From the cell containing the given text, extract its center point as [x, y] coordinate. 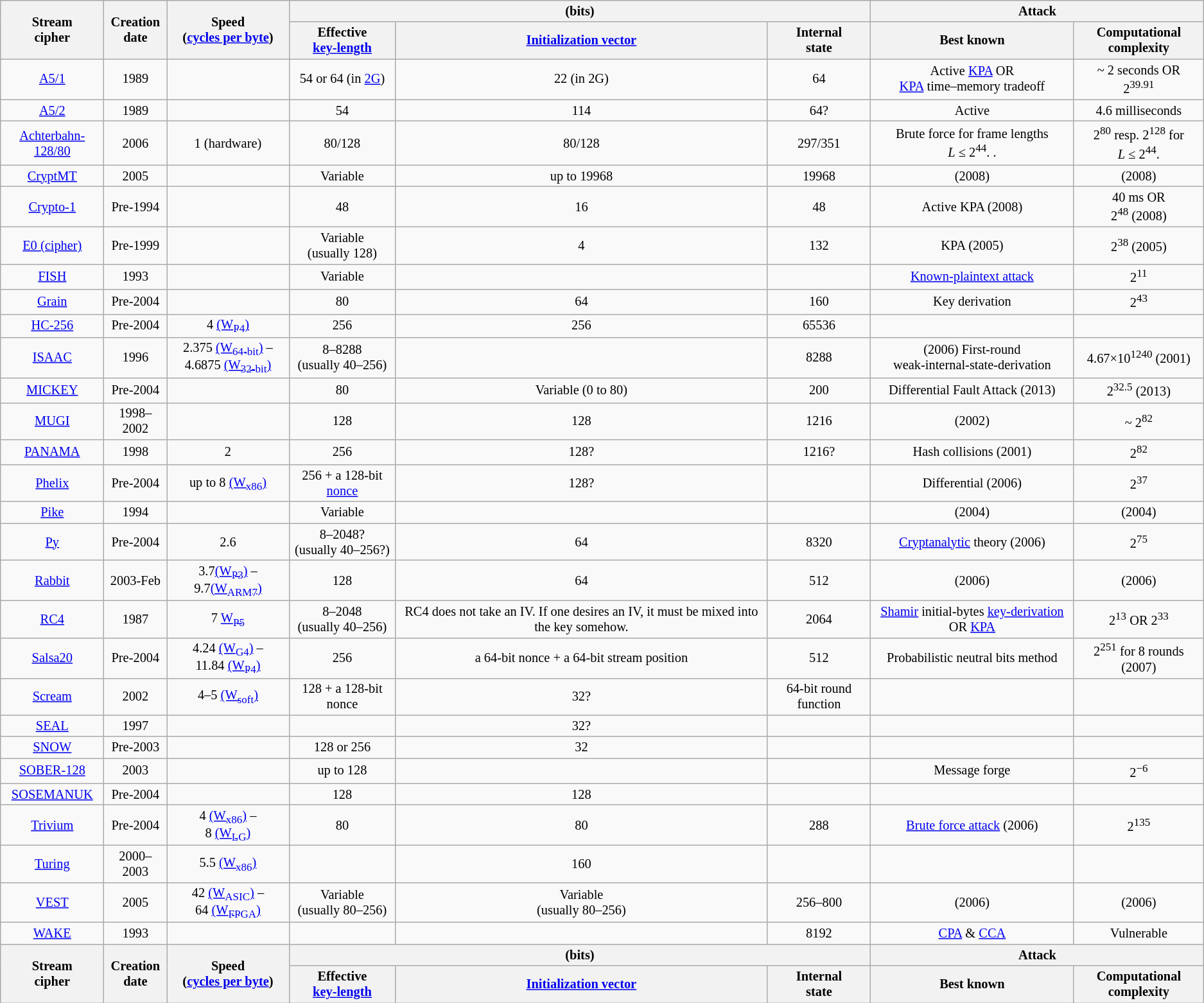
Differential (2006) [972, 483]
Cryptanalytic theory (2006) [972, 542]
Pre-2003 [135, 747]
211 [1139, 276]
132 [819, 245]
Active KPA (2008) [972, 207]
~ 282 [1139, 421]
up to 19968 [582, 176]
4 (Wx86) –8 (WLG) [228, 824]
280 resp. 2128 for L ≤ 244. [1139, 143]
16 [582, 207]
Achterbahn-128/80 [53, 143]
8192 [819, 934]
8288 [819, 357]
1994 [135, 512]
2006 [135, 143]
Active [972, 110]
1216 [819, 421]
243 [1139, 302]
2251 for 8 rounds (2007) [1139, 658]
CryptMT [53, 176]
Trivium [53, 824]
213 OR 233 [1139, 619]
2002 [135, 697]
8–2048?(usually 40–256?) [342, 542]
SOSEMANUK [53, 794]
A5/2 [53, 110]
4.67×101240 (2001) [1139, 357]
256–800 [819, 903]
Salsa20 [53, 658]
Variable (0 to 80) [582, 390]
64-bit round function [819, 697]
Brute force attack (2006) [972, 824]
8320 [819, 542]
Py [53, 542]
128 or 256 [342, 747]
MUGI [53, 421]
Key derivation [972, 302]
Hash collisions (2001) [972, 452]
2.375 (W64-bit) –4.6875 (W32-bit) [228, 357]
Grain [53, 302]
ISAAC [53, 357]
Probabilistic neutral bits method [972, 658]
22 (in 2G) [582, 80]
MICKEY [53, 390]
288 [819, 824]
19968 [819, 176]
4 (WP4) [228, 326]
4.6 milliseconds [1139, 110]
2.6 [228, 542]
SEAL [53, 726]
2003 [135, 771]
237 [1139, 483]
2 [228, 452]
65536 [819, 326]
Pre-1994 [135, 207]
1998 [135, 452]
up to 128 [342, 771]
Phelix [53, 483]
Vulnerable [1139, 934]
1996 [135, 357]
5.5 (Wx86) [228, 864]
275 [1139, 542]
2−6 [1139, 771]
32 [582, 747]
HC-256 [53, 326]
54 [342, 110]
2003-Feb [135, 580]
1997 [135, 726]
a 64-bit nonce + a 64-bit stream position [582, 658]
Turing [53, 864]
4.24 (WG4) –11.84 (WP4) [228, 658]
(2002) [972, 421]
Active KPA ORKPA time–memory tradeoff [972, 80]
CPA & CCA [972, 934]
8–2048(usually 40–256) [342, 619]
WAKE [53, 934]
Pre-1999 [135, 245]
RC4 [53, 619]
Message forge [972, 771]
Rabbit [53, 580]
1998–2002 [135, 421]
1 (hardware) [228, 143]
RC4 does not take an IV. If one desires an IV, it must be mixed into the key somehow. [582, 619]
Known-plaintext attack [972, 276]
232.5 (2013) [1139, 390]
2000–2003 [135, 864]
8–8288(usually 40–256) [342, 357]
2135 [1139, 824]
up to 8 (Wx86) [228, 483]
282 [1139, 452]
256 + a 128-bit nonce [342, 483]
114 [582, 110]
FISH [53, 276]
Crypto-1 [53, 207]
SNOW [53, 747]
3.7(WP3) – 9.7(WARM7) [228, 580]
2064 [819, 619]
Pike [53, 512]
297/351 [819, 143]
1216? [819, 452]
KPA (2005) [972, 245]
40 ms OR248 (2008) [1139, 207]
1987 [135, 619]
42 (WASIC) –64 (WFPGA) [228, 903]
Scream [53, 697]
VEST [53, 903]
54 or 64 (in 2G) [342, 80]
Shamir initial-bytes key-derivation OR KPA [972, 619]
(2006) First-roundweak-internal-state-derivation [972, 357]
Variable(usually 128) [342, 245]
7 WP5 [228, 619]
128 + a 128-bit nonce [342, 697]
200 [819, 390]
SOBER-128 [53, 771]
PANAMA [53, 452]
E0 (cipher) [53, 245]
4–5 (Wsoft) [228, 697]
A5/1 [53, 80]
64? [819, 110]
~ 2 seconds OR239.91 [1139, 80]
Brute force for frame lengths L ≤ 244. . [972, 143]
238 (2005) [1139, 245]
Differential Fault Attack (2013) [972, 390]
4 [582, 245]
